Return (X, Y) of the center of cell containing provided text 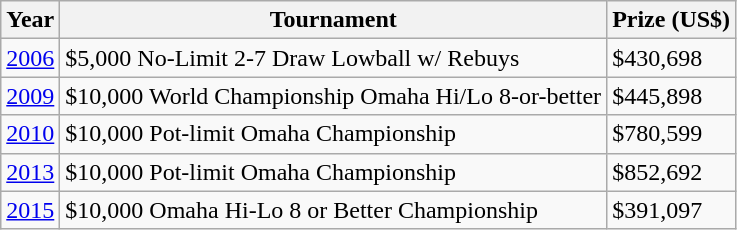
$391,097 (672, 210)
Prize (US$) (672, 20)
$852,692 (672, 172)
Year (30, 20)
$10,000 World Championship Omaha Hi/Lo 8-or-better (334, 96)
$780,599 (672, 134)
$10,000 Omaha Hi-Lo 8 or Better Championship (334, 210)
2006 (30, 58)
2009 (30, 96)
2013 (30, 172)
2010 (30, 134)
2015 (30, 210)
$430,698 (672, 58)
$5,000 No-Limit 2-7 Draw Lowball w/ Rebuys (334, 58)
$445,898 (672, 96)
Tournament (334, 20)
